Capture the cell that displays the provided text and extract its (X, Y) central coordinate. 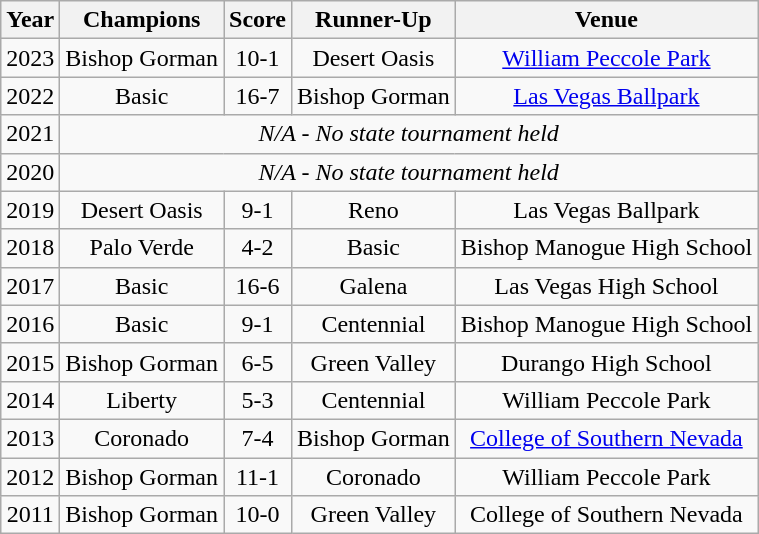
16-7 (258, 96)
2021 (30, 134)
2015 (30, 362)
10-1 (258, 58)
2011 (30, 515)
Year (30, 20)
2017 (30, 286)
Las Vegas High School (606, 286)
4-2 (258, 248)
11-1 (258, 477)
2019 (30, 210)
2022 (30, 96)
Liberty (142, 400)
6-5 (258, 362)
Runner-Up (373, 20)
Durango High School (606, 362)
5-3 (258, 400)
10-0 (258, 515)
2018 (30, 248)
Reno (373, 210)
2016 (30, 324)
Champions (142, 20)
Galena (373, 286)
Score (258, 20)
2012 (30, 477)
Venue (606, 20)
2013 (30, 438)
2023 (30, 58)
16-6 (258, 286)
7-4 (258, 438)
2020 (30, 172)
2014 (30, 400)
Palo Verde (142, 248)
